Extract the [x, y] coordinate from the center of the cell holding the provided text.  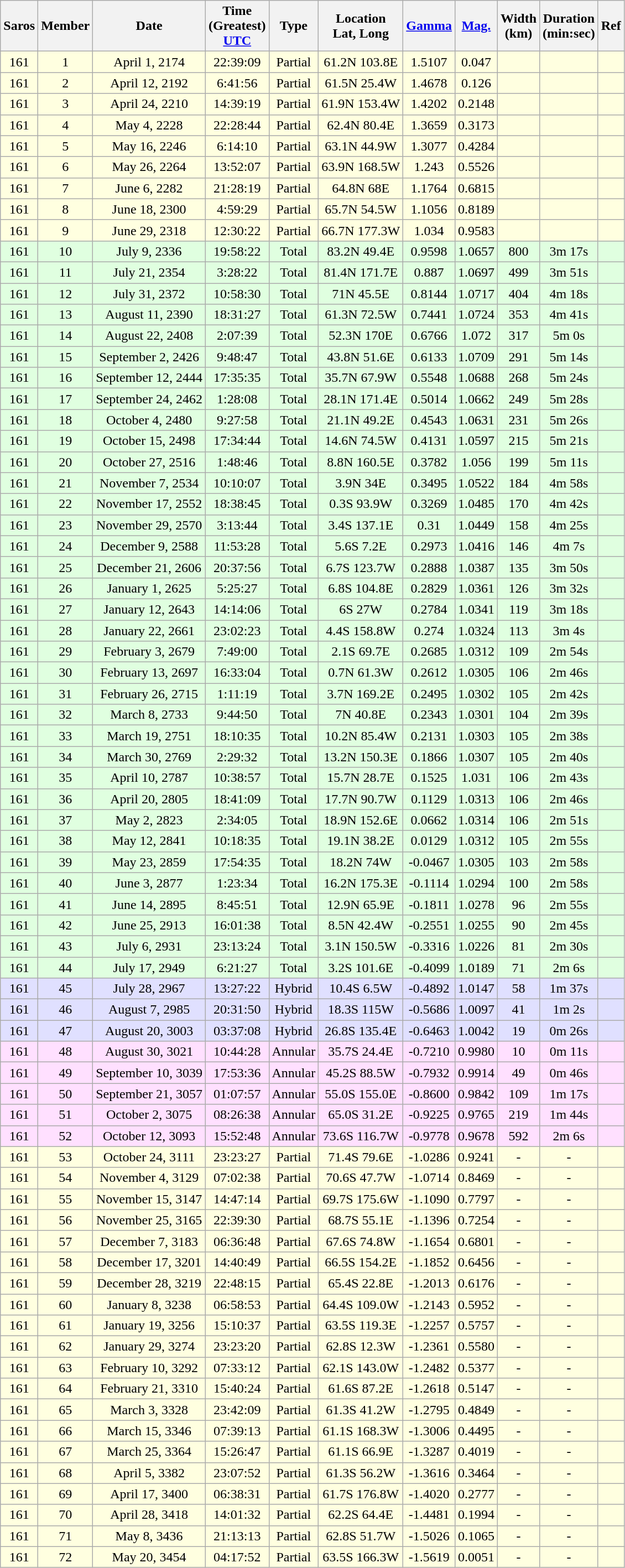
62.1S 143.0W [361, 1368]
26.8S 135.4E [361, 1031]
21:13:13 [237, 1536]
-0.4099 [429, 968]
April 20, 2805 [149, 799]
April 5, 3382 [149, 1473]
07:39:13 [237, 1431]
Date [149, 26]
17:53:36 [237, 1073]
158 [519, 525]
6S 27W [361, 609]
96 [519, 904]
0.3464 [476, 1473]
28 [65, 630]
13:27:22 [237, 989]
0.1866 [429, 757]
February 13, 2697 [149, 673]
12:30:22 [237, 230]
5m 21s [569, 441]
1.0361 [476, 588]
0.7254 [476, 1220]
0.047 [476, 62]
August 22, 2408 [149, 336]
44 [65, 968]
0.2131 [429, 736]
62.8S 51.7W [361, 1536]
8.8N 160.5E [361, 462]
03:37:08 [237, 1031]
22:48:15 [237, 1283]
-1.3006 [429, 1431]
07:33:12 [237, 1368]
6:41:56 [237, 83]
0.0051 [476, 1557]
353 [519, 315]
3:28:22 [237, 272]
-0.1114 [429, 883]
September 21, 3057 [149, 1094]
0.9980 [476, 1052]
113 [519, 630]
249 [519, 399]
1.0313 [476, 799]
59 [65, 1283]
October 4, 2480 [149, 420]
32 [65, 715]
1.0341 [476, 609]
0.3782 [429, 462]
61.6S 87.2E [361, 1389]
1.0522 [476, 483]
30 [65, 673]
68 [65, 1473]
1.0255 [476, 925]
November 15, 3147 [149, 1199]
10:44:28 [237, 1052]
1.0042 [476, 1031]
20 [65, 462]
April 17, 3400 [149, 1494]
0.9583 [476, 230]
62.4N 80.4E [361, 125]
11 [65, 272]
September 10, 3039 [149, 1073]
July 28, 2967 [149, 989]
1.0302 [476, 694]
Type [294, 26]
1.0631 [476, 420]
0.31 [429, 525]
18:31:27 [237, 315]
64 [65, 1389]
46 [65, 1010]
December 21, 2606 [149, 567]
Duration(min:sec) [569, 26]
07:02:38 [237, 1178]
592 [519, 1136]
0.9598 [429, 251]
404 [519, 294]
0.1525 [429, 778]
23:23:20 [237, 1347]
219 [519, 1115]
May 12, 2841 [149, 841]
July 9, 2336 [149, 251]
56 [65, 1220]
0.5526 [476, 167]
0.5548 [429, 378]
100 [519, 883]
0.3269 [429, 504]
146 [519, 546]
18:10:35 [237, 736]
14:47:14 [237, 1199]
October 2, 3075 [149, 1115]
0.5952 [476, 1304]
23:13:24 [237, 946]
November 25, 3165 [149, 1220]
-1.4020 [429, 1494]
0m 11s [569, 1052]
August 30, 3021 [149, 1052]
14:14:06 [237, 609]
10:38:57 [237, 778]
May 16, 2246 [149, 146]
0.2888 [429, 567]
-0.4892 [429, 989]
0.887 [429, 272]
0.8189 [476, 209]
12 [65, 294]
215 [519, 441]
Width(km) [519, 26]
35.7N 67.9W [361, 378]
1.0278 [476, 904]
15.7N 28.7E [361, 778]
0.4019 [476, 1452]
1.0307 [476, 757]
0.274 [429, 630]
23:07:52 [237, 1473]
14 [65, 336]
0.3S 93.9W [361, 504]
17.7N 90.7W [361, 799]
7 [65, 188]
13 [65, 315]
0.6801 [476, 1241]
December 28, 3219 [149, 1283]
July 31, 2372 [149, 294]
2m 51s [569, 820]
6 [65, 167]
January 29, 3274 [149, 1347]
9:48:47 [237, 357]
62.2S 64.4E [361, 1515]
0.1065 [476, 1536]
5m 0s [569, 336]
February 3, 2679 [149, 652]
64.8N 68E [361, 188]
51 [65, 1115]
0.2612 [429, 673]
36 [65, 799]
0.4284 [476, 146]
64.4S 109.0W [361, 1304]
0.1994 [476, 1515]
0.6133 [429, 357]
-1.3287 [429, 1452]
1.056 [476, 462]
-1.5026 [429, 1536]
1.4202 [429, 104]
6:21:27 [237, 968]
April 12, 2192 [149, 83]
December 17, 3201 [149, 1262]
61.7S 176.8W [361, 1494]
70.6S 47.7W [361, 1178]
October 24, 3111 [149, 1157]
06:38:31 [237, 1494]
-1.2361 [429, 1347]
8 [65, 209]
-1.2013 [429, 1283]
January 19, 3256 [149, 1326]
63.5S 119.3E [361, 1326]
61.3N 72.5W [361, 315]
0.2777 [476, 1494]
3:13:44 [237, 525]
1.3659 [429, 125]
October 12, 3093 [149, 1136]
26 [65, 588]
40 [65, 883]
60 [65, 1304]
184 [519, 483]
22:39:09 [237, 62]
November 17, 2552 [149, 504]
63.1N 44.9W [361, 146]
0.5014 [429, 399]
September 2, 2426 [149, 357]
3m 4s [569, 630]
4m 18s [569, 294]
15:40:24 [237, 1389]
3m 17s [569, 251]
62.8S 12.3W [361, 1347]
2 [65, 83]
22:39:30 [237, 1220]
6:14:10 [237, 146]
1m 17s [569, 1094]
5.6S 7.2E [361, 546]
2:29:32 [237, 757]
15:52:48 [237, 1136]
0.5757 [476, 1326]
1.0657 [476, 251]
23 [65, 525]
18.9N 152.6E [361, 820]
1.1056 [429, 209]
-1.2618 [429, 1389]
135 [519, 567]
2m 30s [569, 946]
7:49:00 [237, 652]
0.2148 [476, 104]
January 1, 2625 [149, 588]
-0.7210 [429, 1052]
3.9N 34E [361, 483]
5 [65, 146]
3.1N 150.5W [361, 946]
March 19, 2751 [149, 736]
1m 37s [569, 989]
16.2N 175.3E [361, 883]
04:17:52 [237, 1557]
45.2S 88.5W [361, 1073]
81 [519, 946]
231 [519, 420]
170 [519, 504]
2:34:05 [237, 820]
16:33:04 [237, 673]
18:41:09 [237, 799]
December 9, 2588 [149, 546]
3.4S 137.1E [361, 525]
-0.6463 [429, 1031]
4 [65, 125]
-0.2551 [429, 925]
33 [65, 736]
63.9N 168.5W [361, 167]
0.3173 [476, 125]
65.4S 22.8E [361, 1283]
1.0189 [476, 968]
69 [65, 1494]
1.0697 [476, 272]
1:23:34 [237, 883]
8:45:51 [237, 904]
12.9N 65.9E [361, 904]
3m 32s [569, 588]
0.2495 [429, 694]
0m 46s [569, 1073]
0.6766 [429, 336]
September 12, 2444 [149, 378]
06:58:53 [237, 1304]
0.9914 [476, 1073]
47 [65, 1031]
March 3, 3328 [149, 1410]
-0.3316 [429, 946]
38 [65, 841]
08:26:38 [237, 1115]
0.2829 [429, 588]
11:53:28 [237, 546]
0.7441 [429, 315]
0.5147 [476, 1389]
February 10, 3292 [149, 1368]
0.0129 [429, 841]
November 7, 2534 [149, 483]
March 8, 2733 [149, 715]
17:34:44 [237, 441]
268 [519, 378]
1.0387 [476, 567]
42 [65, 925]
1.0314 [476, 820]
0.6176 [476, 1283]
29 [65, 652]
4.4S 158.8W [361, 630]
10.4S 6.5W [361, 989]
5m 28s [569, 399]
0.2685 [429, 652]
61.3S 41.2W [361, 1410]
1m 44s [569, 1115]
May 26, 2264 [149, 167]
01:07:57 [237, 1094]
1:28:08 [237, 399]
3m 50s [569, 567]
4:59:29 [237, 209]
61.1S 168.3W [361, 1431]
14:40:49 [237, 1262]
0.5377 [476, 1368]
10:58:30 [237, 294]
0m 26s [569, 1031]
66 [65, 1431]
0.126 [476, 83]
1.3077 [429, 146]
22 [65, 504]
1.0226 [476, 946]
48 [65, 1052]
17 [65, 399]
15:26:47 [237, 1452]
21 [65, 483]
3m 18s [569, 609]
-0.9225 [429, 1115]
3.7N 169.2E [361, 694]
13.2N 150.3E [361, 757]
August 7, 2985 [149, 1010]
January 12, 2643 [149, 609]
0.7N 61.3W [361, 673]
21.1N 49.2E [361, 420]
50 [65, 1094]
4m 42s [569, 504]
1.0709 [476, 357]
8.5N 42.4W [361, 925]
52 [65, 1136]
0.0662 [429, 820]
19:58:22 [237, 251]
43.8N 51.6E [361, 357]
-0.1811 [429, 904]
January 8, 3238 [149, 1304]
10.2N 85.4W [361, 736]
1.0449 [476, 525]
54 [65, 1178]
71.4S 79.6E [361, 1157]
61.1S 66.9E [361, 1452]
20:37:56 [237, 567]
23:02:23 [237, 630]
81.4N 171.7E [361, 272]
1.072 [476, 336]
-1.1090 [429, 1199]
67.6S 74.8W [361, 1241]
July 17, 2949 [149, 968]
1.0324 [476, 630]
1.0147 [476, 989]
November 4, 3129 [149, 1178]
June 6, 2282 [149, 188]
68.7S 55.1E [361, 1220]
October 27, 2516 [149, 462]
2m 43s [569, 778]
65 [65, 1410]
February 26, 2715 [149, 694]
83.2N 49.4E [361, 251]
70 [65, 1515]
0.3495 [429, 483]
23:23:27 [237, 1157]
9 [65, 230]
5m 26s [569, 420]
28.1N 171.4E [361, 399]
73.6S 116.7W [361, 1136]
January 22, 2661 [149, 630]
2.1S 69.7E [361, 652]
15:10:37 [237, 1326]
2m 54s [569, 652]
20:31:50 [237, 1010]
65.0S 31.2E [361, 1115]
27 [65, 609]
1.0294 [476, 883]
16 [65, 378]
499 [519, 272]
0.2973 [429, 546]
4m 41s [569, 315]
1.034 [429, 230]
35 [65, 778]
18.2N 74W [361, 862]
1:11:19 [237, 694]
April 24, 2210 [149, 104]
4m 58s [569, 483]
199 [519, 462]
0.5580 [476, 1347]
-1.0286 [429, 1157]
61 [65, 1326]
April 10, 2787 [149, 778]
1.0303 [476, 736]
10:18:35 [237, 841]
Time(Greatest)UTC [237, 26]
1m 2s [569, 1010]
-1.1654 [429, 1241]
4m 7s [569, 546]
2:07:39 [237, 336]
0.9241 [476, 1157]
18:38:45 [237, 504]
57 [65, 1241]
Ref [611, 26]
63 [65, 1368]
3 [65, 104]
2m 39s [569, 715]
1.0485 [476, 504]
19.1N 38.2E [361, 841]
7N 40.8E [361, 715]
March 30, 2769 [149, 757]
-0.5686 [429, 1010]
3m 51s [569, 272]
15 [65, 357]
0.4849 [476, 1410]
06:36:48 [237, 1241]
16:01:38 [237, 925]
317 [519, 336]
800 [519, 251]
September 24, 2462 [149, 399]
0.4131 [429, 441]
103 [519, 862]
0.9678 [476, 1136]
1.4678 [429, 83]
0.9765 [476, 1115]
-1.1396 [429, 1220]
17:54:35 [237, 862]
52.3N 170E [361, 336]
June 18, 2300 [149, 209]
July 21, 2354 [149, 272]
October 15, 2498 [149, 441]
-1.1852 [429, 1262]
6.8S 104.8E [361, 588]
24 [65, 546]
62 [65, 1347]
5:25:27 [237, 588]
35.7S 24.4E [361, 1052]
5m 24s [569, 378]
-1.2795 [429, 1410]
May 20, 3454 [149, 1557]
-1.4481 [429, 1515]
1 [65, 62]
-1.3616 [429, 1473]
1.0301 [476, 715]
November 29, 2570 [149, 525]
61.9N 153.4W [361, 104]
43 [65, 946]
21:28:19 [237, 188]
-0.9778 [429, 1136]
May 4, 2228 [149, 125]
61.2N 103.8E [361, 62]
1.0724 [476, 315]
61.5N 25.4W [361, 83]
55 [65, 1199]
23:42:09 [237, 1410]
13:52:07 [237, 167]
291 [519, 357]
119 [519, 609]
71N 45.5E [361, 294]
0.2784 [429, 609]
-0.0467 [429, 862]
Saros [19, 26]
45 [65, 989]
December 7, 3183 [149, 1241]
July 6, 2931 [149, 946]
1.0416 [476, 546]
69.7S 175.6W [361, 1199]
August 20, 3003 [149, 1031]
3.2S 101.6E [361, 968]
25 [65, 567]
June 14, 2895 [149, 904]
Mag. [476, 26]
5m 11s [569, 462]
72 [65, 1557]
9:44:50 [237, 715]
0.7797 [476, 1199]
14:39:19 [237, 104]
34 [65, 757]
1.0662 [476, 399]
1.031 [476, 778]
90 [519, 925]
April 1, 2174 [149, 62]
-1.2482 [429, 1368]
17:35:35 [237, 378]
104 [519, 715]
18 [65, 420]
Gamma [429, 26]
53 [65, 1157]
-1.2143 [429, 1304]
2m 42s [569, 694]
April 28, 3418 [149, 1515]
May 8, 3436 [149, 1536]
4m 25s [569, 525]
66.7N 177.3W [361, 230]
126 [519, 588]
May 23, 2859 [149, 862]
61.3S 56.2W [361, 1473]
9:27:58 [237, 420]
June 29, 2318 [149, 230]
0.8469 [476, 1178]
65.7N 54.5W [361, 209]
-1.2257 [429, 1326]
18.3S 115W [361, 1010]
-0.8600 [429, 1094]
LocationLat, Long [361, 26]
2m 40s [569, 757]
1.5107 [429, 62]
1.0717 [476, 294]
0.8144 [429, 294]
0.6456 [476, 1262]
-1.0714 [429, 1178]
March 15, 3346 [149, 1431]
May 2, 2823 [149, 820]
1.243 [429, 167]
February 21, 3310 [149, 1389]
22:28:44 [237, 125]
63.5S 166.3W [361, 1557]
14.6N 74.5W [361, 441]
-0.7932 [429, 1073]
1.1764 [429, 188]
37 [65, 820]
2m 45s [569, 925]
31 [65, 694]
66.5S 154.2E [361, 1262]
0.4495 [476, 1431]
39 [65, 862]
14:01:32 [237, 1515]
0.2343 [429, 715]
1.0597 [476, 441]
55.0S 155.0E [361, 1094]
10:10:07 [237, 483]
June 25, 2913 [149, 925]
1:48:46 [237, 462]
5m 14s [569, 357]
1.0097 [476, 1010]
0.4543 [429, 420]
August 11, 2390 [149, 315]
6.7S 123.7W [361, 567]
1.0688 [476, 378]
0.6815 [476, 188]
0.9842 [476, 1094]
Member [65, 26]
March 25, 3364 [149, 1452]
-1.5619 [429, 1557]
67 [65, 1452]
0.1129 [429, 799]
2m 38s [569, 736]
June 3, 2877 [149, 883]
